Find where the given text appears and provide that cell's center as (X, Y) coordinate. 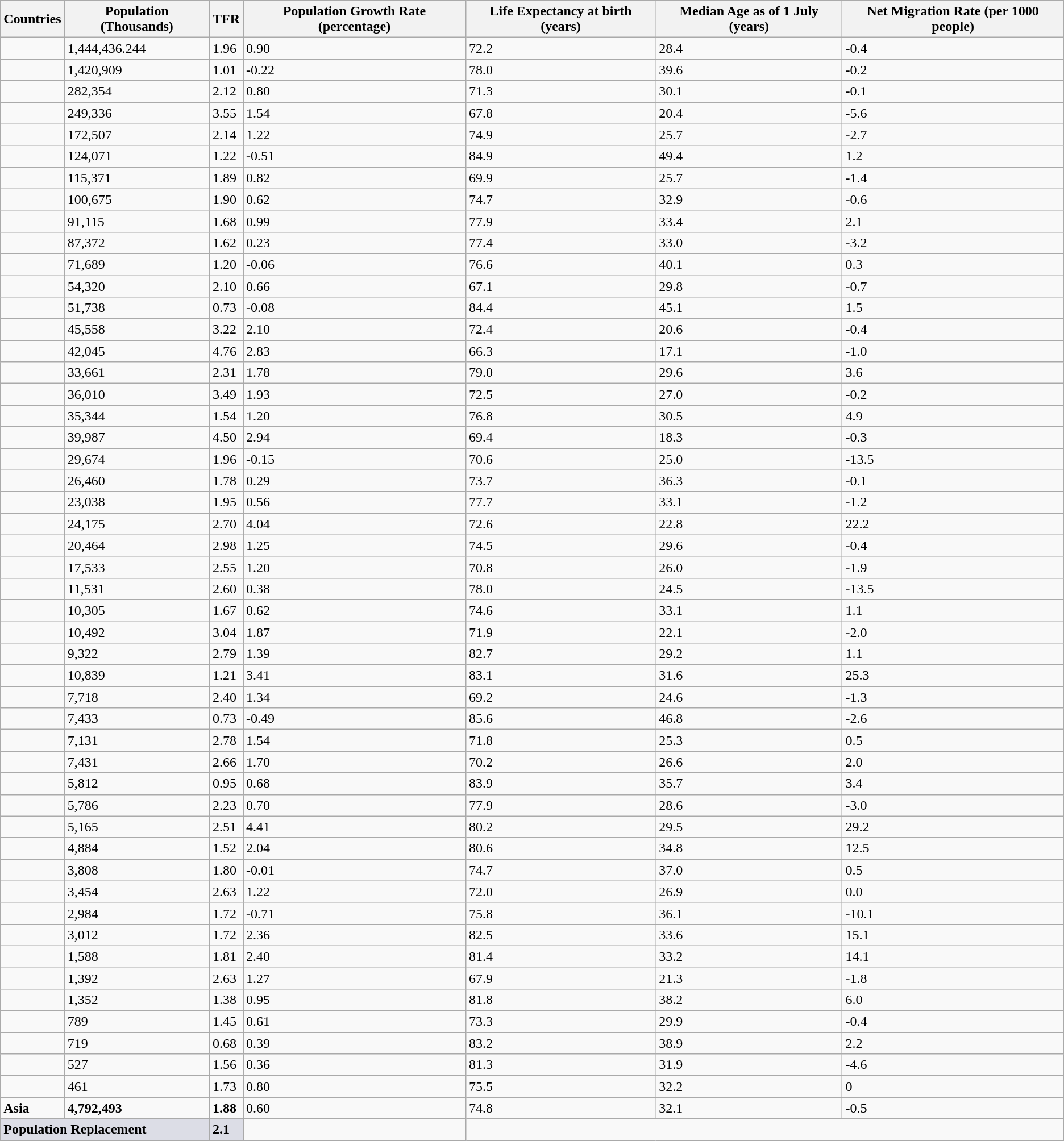
0.82 (355, 178)
1,392 (136, 978)
1.81 (226, 956)
0.0 (953, 892)
-3.0 (953, 805)
67.9 (560, 978)
3.41 (355, 676)
1.25 (355, 545)
20.4 (749, 113)
21.3 (749, 978)
Countries (32, 19)
2.70 (226, 524)
2.51 (226, 827)
1.52 (226, 848)
9,322 (136, 654)
3.49 (226, 394)
-0.01 (355, 870)
Population (Thousands) (136, 19)
-1.9 (953, 567)
82.7 (560, 654)
15.1 (953, 935)
124,071 (136, 156)
81.4 (560, 956)
2.31 (226, 373)
172,507 (136, 135)
71.9 (560, 632)
17,533 (136, 567)
73.7 (560, 481)
1.89 (226, 178)
0.39 (355, 1043)
31.6 (749, 676)
45,558 (136, 330)
0 (953, 1086)
5,165 (136, 827)
71.3 (560, 91)
46.8 (749, 719)
69.9 (560, 178)
1.70 (355, 762)
0.23 (355, 243)
5,812 (136, 784)
83.2 (560, 1043)
29.8 (749, 286)
49.4 (749, 156)
Median Age as of 1 July (years) (749, 19)
Population Replacement (105, 1130)
-0.3 (953, 438)
69.4 (560, 438)
70.2 (560, 762)
51,738 (136, 308)
29.9 (749, 1022)
74.8 (560, 1108)
33,661 (136, 373)
-2.6 (953, 719)
33.4 (749, 221)
7,431 (136, 762)
-0.5 (953, 1108)
Life Expectancy at birth (years) (560, 19)
-0.71 (355, 913)
3.4 (953, 784)
77.7 (560, 502)
1.62 (226, 243)
38.2 (749, 1000)
28.4 (749, 48)
31.9 (749, 1065)
0.99 (355, 221)
67.8 (560, 113)
2.0 (953, 762)
2.2 (953, 1043)
2.14 (226, 135)
26.9 (749, 892)
74.6 (560, 610)
-3.2 (953, 243)
32.1 (749, 1108)
5,786 (136, 805)
4.9 (953, 416)
26.6 (749, 762)
2.36 (355, 935)
77.4 (560, 243)
18.3 (749, 438)
1.38 (226, 1000)
72.5 (560, 394)
76.6 (560, 264)
3.04 (226, 632)
4.41 (355, 827)
1.2 (953, 156)
29.5 (749, 827)
66.3 (560, 351)
24.6 (749, 697)
4.76 (226, 351)
-0.51 (355, 156)
-0.49 (355, 719)
-1.3 (953, 697)
36.1 (749, 913)
-0.08 (355, 308)
7,433 (136, 719)
2.79 (226, 654)
1.87 (355, 632)
24,175 (136, 524)
38.9 (749, 1043)
72.0 (560, 892)
30.1 (749, 91)
45.1 (749, 308)
249,336 (136, 113)
10,492 (136, 632)
82.5 (560, 935)
2.60 (226, 589)
-0.06 (355, 264)
1,352 (136, 1000)
17.1 (749, 351)
70.8 (560, 567)
87,372 (136, 243)
1.27 (355, 978)
4.04 (355, 524)
-0.6 (953, 199)
74.9 (560, 135)
20,464 (136, 545)
71,689 (136, 264)
27.0 (749, 394)
75.5 (560, 1086)
91,115 (136, 221)
36.3 (749, 481)
1.34 (355, 697)
1.68 (226, 221)
0.3 (953, 264)
76.8 (560, 416)
789 (136, 1022)
10,839 (136, 676)
67.1 (560, 286)
100,675 (136, 199)
35,344 (136, 416)
527 (136, 1065)
26.0 (749, 567)
1.45 (226, 1022)
-0.15 (355, 459)
84.9 (560, 156)
83.9 (560, 784)
40.1 (749, 264)
-2.7 (953, 135)
32.9 (749, 199)
2,984 (136, 913)
30.5 (749, 416)
80.2 (560, 827)
1.88 (226, 1108)
12.5 (953, 848)
461 (136, 1086)
32.2 (749, 1086)
0.70 (355, 805)
282,354 (136, 91)
34.8 (749, 848)
2.55 (226, 567)
1,588 (136, 956)
71.8 (560, 740)
22.8 (749, 524)
1.39 (355, 654)
4.50 (226, 438)
1.80 (226, 870)
0.90 (355, 48)
1.21 (226, 676)
1,420,909 (136, 70)
6.0 (953, 1000)
3.22 (226, 330)
83.1 (560, 676)
3,012 (136, 935)
2.94 (355, 438)
79.0 (560, 373)
84.4 (560, 308)
Net Migration Rate (per 1000 people) (953, 19)
10,305 (136, 610)
2.78 (226, 740)
1.56 (226, 1065)
Population Growth Rate (percentage) (355, 19)
42,045 (136, 351)
0.29 (355, 481)
33.0 (749, 243)
70.6 (560, 459)
-1.8 (953, 978)
14.1 (953, 956)
Asia (32, 1108)
37.0 (749, 870)
0.36 (355, 1065)
85.6 (560, 719)
0.60 (355, 1108)
2.23 (226, 805)
-1.2 (953, 502)
35.7 (749, 784)
0.56 (355, 502)
-1.0 (953, 351)
2.98 (226, 545)
719 (136, 1043)
-4.6 (953, 1065)
33.6 (749, 935)
1.95 (226, 502)
75.8 (560, 913)
3.55 (226, 113)
7,718 (136, 697)
36,010 (136, 394)
33.2 (749, 956)
72.6 (560, 524)
1,444,436.244 (136, 48)
80.6 (560, 848)
4,884 (136, 848)
1.01 (226, 70)
0.61 (355, 1022)
-1.4 (953, 178)
115,371 (136, 178)
TFR (226, 19)
-10.1 (953, 913)
1.5 (953, 308)
81.3 (560, 1065)
4,792,493 (136, 1108)
74.5 (560, 545)
81.8 (560, 1000)
72.4 (560, 330)
2.66 (226, 762)
2.04 (355, 848)
1.90 (226, 199)
11,531 (136, 589)
69.2 (560, 697)
26,460 (136, 481)
0.38 (355, 589)
54,320 (136, 286)
22.1 (749, 632)
25.0 (749, 459)
7,131 (136, 740)
-0.22 (355, 70)
3,454 (136, 892)
22.2 (953, 524)
23,038 (136, 502)
20.6 (749, 330)
24.5 (749, 589)
28.6 (749, 805)
39,987 (136, 438)
29,674 (136, 459)
-0.7 (953, 286)
39.6 (749, 70)
72.2 (560, 48)
-2.0 (953, 632)
1.67 (226, 610)
3.6 (953, 373)
1.73 (226, 1086)
3,808 (136, 870)
1.93 (355, 394)
-5.6 (953, 113)
2.83 (355, 351)
2.12 (226, 91)
73.3 (560, 1022)
0.66 (355, 286)
